Provide the (x, y) coordinate of the cell's center where the given text is located.  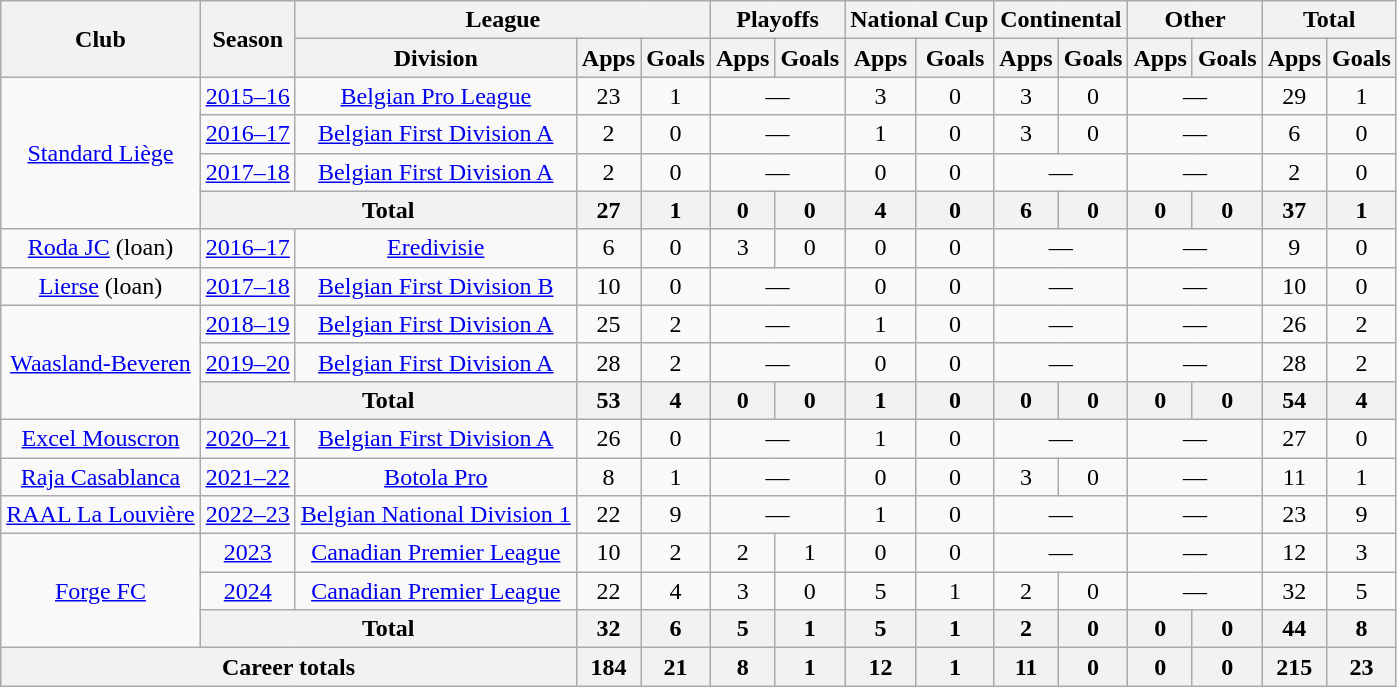
Belgian Pro League (436, 96)
Standard Liège (100, 153)
Forge FC (100, 591)
Eredivisie (436, 248)
Botola Pro (436, 477)
2022–23 (248, 515)
25 (608, 324)
2021–22 (248, 477)
44 (1294, 629)
Raja Casablanca (100, 477)
184 (608, 667)
2015–16 (248, 96)
Belgian National Division 1 (436, 515)
2024 (248, 591)
215 (1294, 667)
2018–19 (248, 324)
Playoffs (777, 20)
37 (1294, 210)
Belgian First Division B (436, 286)
21 (676, 667)
RAAL La Louvière (100, 515)
Excel Mouscron (100, 438)
Career totals (289, 667)
Lierse (loan) (100, 286)
53 (608, 400)
Roda JC (loan) (100, 248)
Club (100, 39)
2019–20 (248, 362)
National Cup (920, 20)
29 (1294, 96)
Other (1195, 20)
2020–21 (248, 438)
League (502, 20)
Continental (1061, 20)
54 (1294, 400)
Season (248, 39)
Division (436, 58)
Waasland-Beveren (100, 362)
2023 (248, 553)
